Capture the cell that displays the provided text and extract its (x, y) central coordinate. 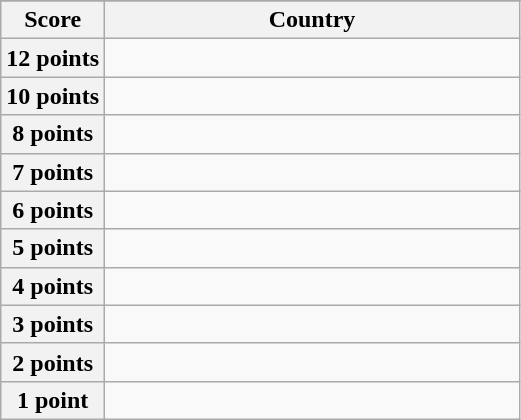
12 points (53, 58)
8 points (53, 134)
10 points (53, 96)
5 points (53, 248)
6 points (53, 210)
Score (53, 20)
4 points (53, 286)
7 points (53, 172)
2 points (53, 362)
3 points (53, 324)
1 point (53, 400)
Country (312, 20)
